Scan for the cell matching the given text and deliver its [x, y] coordinate at center. 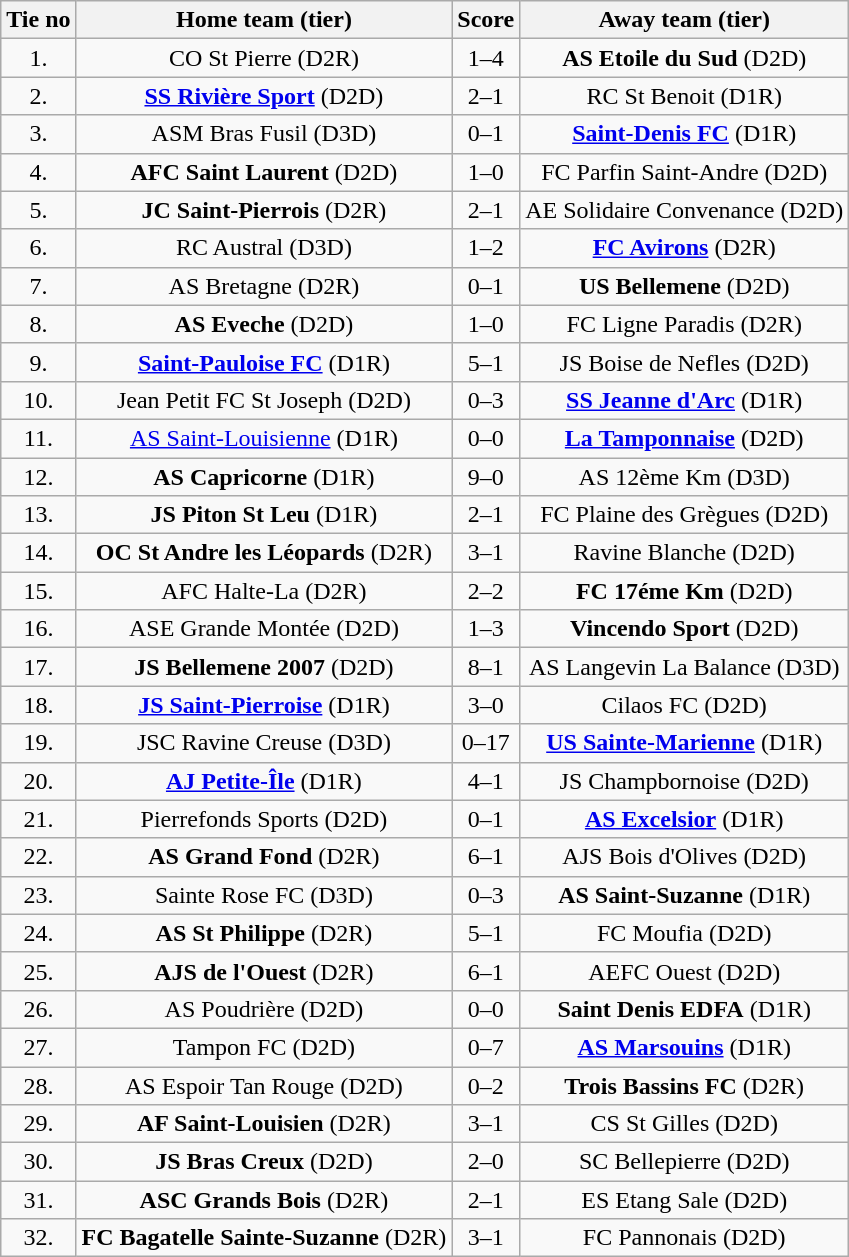
11. [38, 438]
JS Saint-Pierroise (D1R) [264, 705]
La Tamponnaise (D2D) [684, 438]
14. [38, 553]
0–17 [486, 743]
AS Capricorne (D1R) [264, 477]
1. [38, 58]
AEFC Ouest (D2D) [684, 971]
SS Rivière Sport (D2D) [264, 96]
FC Pannonais (D2D) [684, 1238]
3–0 [486, 705]
21. [38, 819]
ASM Bras Fusil (D3D) [264, 134]
FC Parfin Saint-Andre (D2D) [684, 172]
Cilaos FC (D2D) [684, 705]
2. [38, 96]
10. [38, 400]
25. [38, 971]
AJS Bois d'Olives (D2D) [684, 857]
9. [38, 362]
Pierrefonds Sports (D2D) [264, 819]
RC Austral (D3D) [264, 248]
AFC Halte-La (D2R) [264, 591]
Sainte Rose FC (D3D) [264, 895]
Saint-Denis FC (D1R) [684, 134]
8–1 [486, 667]
Ravine Blanche (D2D) [684, 553]
CS St Gilles (D2D) [684, 1124]
31. [38, 1200]
4–1 [486, 781]
AS Etoile du Sud (D2D) [684, 58]
AF Saint-Louisien (D2R) [264, 1124]
19. [38, 743]
17. [38, 667]
US Sainte-Marienne (D1R) [684, 743]
AS Saint-Louisienne (D1R) [264, 438]
4. [38, 172]
FC Plaine des Grègues (D2D) [684, 515]
CO St Pierre (D2R) [264, 58]
AFC Saint Laurent (D2D) [264, 172]
1–4 [486, 58]
ASC Grands Bois (D2R) [264, 1200]
AJS de l'Ouest (D2R) [264, 971]
5. [38, 210]
Trois Bassins FC (D2R) [684, 1085]
Saint Denis EDFA (D1R) [684, 1009]
AS Bretagne (D2R) [264, 286]
AE Solidaire Convenance (D2D) [684, 210]
26. [38, 1009]
16. [38, 629]
Away team (tier) [684, 20]
30. [38, 1162]
FC Avirons (D2R) [684, 248]
20. [38, 781]
Score [486, 20]
RC St Benoit (D1R) [684, 96]
AJ Petite-Île (D1R) [264, 781]
FC 17éme Km (D2D) [684, 591]
ASE Grande Montée (D2D) [264, 629]
Tampon FC (D2D) [264, 1047]
JS Bellemene 2007 (D2D) [264, 667]
JS Bras Creux (D2D) [264, 1162]
AS Eveche (D2D) [264, 324]
JC Saint-Pierrois (D2R) [264, 210]
JS Piton St Leu (D1R) [264, 515]
18. [38, 705]
8. [38, 324]
AS Poudrière (D2D) [264, 1009]
ES Etang Sale (D2D) [684, 1200]
FC Ligne Paradis (D2R) [684, 324]
Vincendo Sport (D2D) [684, 629]
1–2 [486, 248]
AS Langevin La Balance (D3D) [684, 667]
Tie no [38, 20]
32. [38, 1238]
AS Espoir Tan Rouge (D2D) [264, 1085]
AS Marsouins (D1R) [684, 1047]
3. [38, 134]
JS Boise de Nefles (D2D) [684, 362]
9–0 [486, 477]
JSC Ravine Creuse (D3D) [264, 743]
Jean Petit FC St Joseph (D2D) [264, 400]
AS Excelsior (D1R) [684, 819]
1–3 [486, 629]
2–2 [486, 591]
0–2 [486, 1085]
SC Bellepierre (D2D) [684, 1162]
28. [38, 1085]
AS St Philippe (D2R) [264, 933]
15. [38, 591]
FC Bagatelle Sainte-Suzanne (D2R) [264, 1238]
Saint-Pauloise FC (D1R) [264, 362]
2–0 [486, 1162]
AS 12ème Km (D3D) [684, 477]
JS Champbornoise (D2D) [684, 781]
23. [38, 895]
12. [38, 477]
7. [38, 286]
Home team (tier) [264, 20]
AS Grand Fond (D2R) [264, 857]
SS Jeanne d'Arc (D1R) [684, 400]
22. [38, 857]
0–7 [486, 1047]
US Bellemene (D2D) [684, 286]
27. [38, 1047]
AS Saint-Suzanne (D1R) [684, 895]
24. [38, 933]
OC St Andre les Léopards (D2R) [264, 553]
6. [38, 248]
FC Moufia (D2D) [684, 933]
29. [38, 1124]
13. [38, 515]
